Pinpoint the cell where the given text exists, returning its (X, Y) midpoint coordinate. 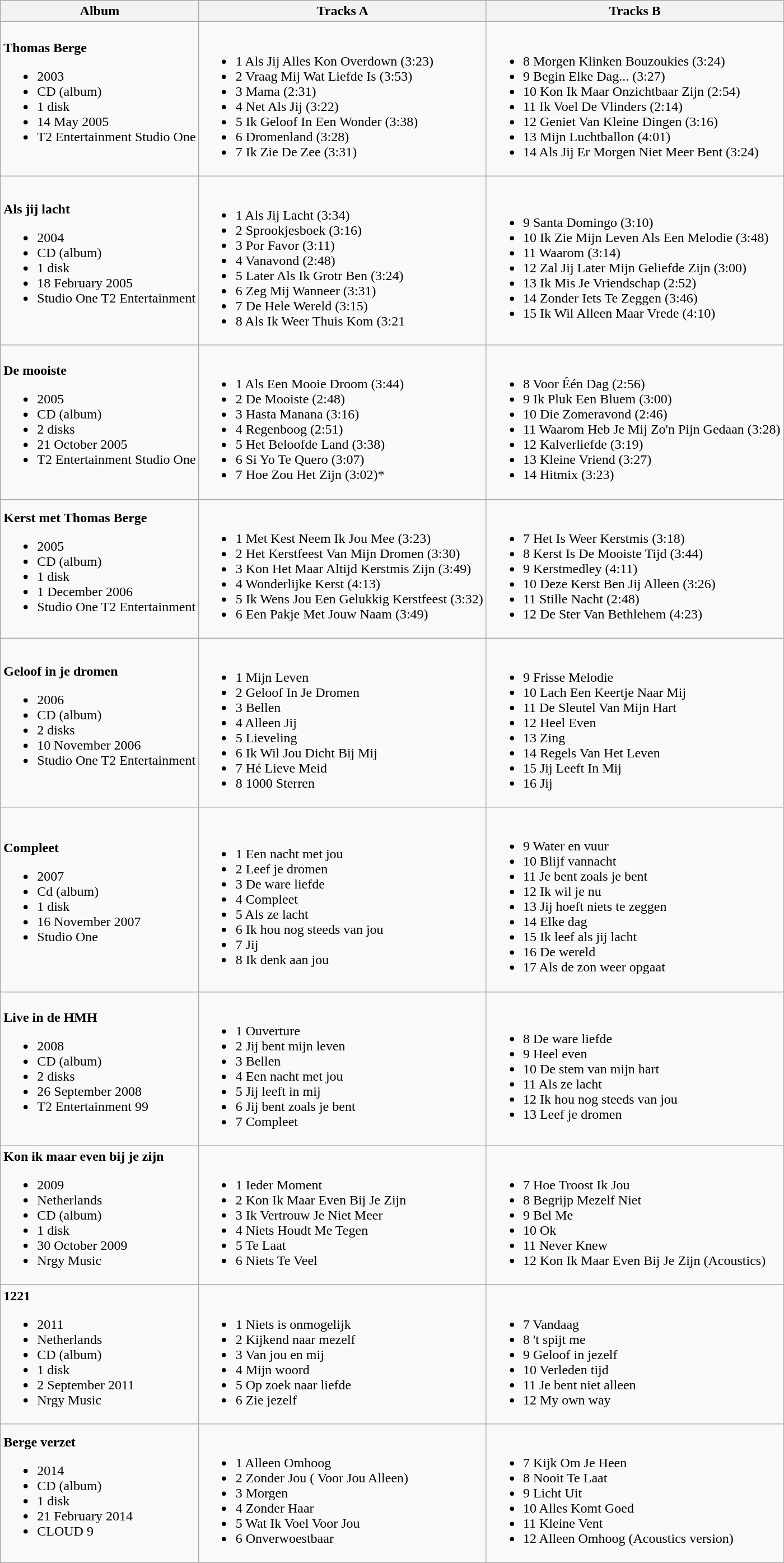
1 Alleen Omhoog2 Zonder Jou ( Voor Jou Alleen)3 Morgen4 Zonder Haar5 Wat Ik Voel Voor Jou6 Onverwoestbaar (343, 1493)
1 Niets is onmogelijk2 Kijkend naar mezelf3 Van jou en mij4 Mijn woord5 Op zoek naar liefde6 Zie jezelf (343, 1354)
7 Hoe Troost Ik Jou8 Begrijp Mezelf Niet9 Bel Me10 Ok11 Never Knew12 Kon Ik Maar Even Bij Je Zijn (Acoustics) (635, 1215)
Live in de HMH2008CD (album)2 disks26 September 2008T2 Entertainment 99 (100, 1069)
1 Ieder Moment2 Kon Ik Maar Even Bij Je Zijn3 Ik Vertrouw Je Niet Meer4 Niets Houdt Me Tegen5 Te Laat6 Niets Te Veel (343, 1215)
Tracks A (343, 11)
8 De ware liefde9 Heel even10 De stem van mijn hart11 Als ze lacht12 Ik hou nog steeds van jou13 Leef je dromen (635, 1069)
1 Een nacht met jou2 Leef je dromen3 De ware liefde4 Compleet5 Als ze lacht6 Ik hou nog steeds van jou7 Jij8 Ik denk aan jou (343, 900)
Berge verzet2014CD (album)1 disk21 February 2014CLOUD 9 (100, 1493)
7 Vandaag8 't spijt me9 Geloof in jezelf10 Verleden tijd11 Je bent niet alleen12 My own way (635, 1354)
9 Frisse Melodie10 Lach Een Keertje Naar Mij11 De Sleutel Van Mijn Hart12 Heel Even13 Zing14 Regels Van Het Leven15 Jij Leeft In Mij16 Jij (635, 723)
1 Ouverture2 Jij bent mijn leven3 Bellen4 Een nacht met jou5 Jij leeft in mij6 Jij bent zoals je bent7 Compleet (343, 1069)
Compleet2007Cd (album)1 disk16 November 2007Studio One (100, 900)
Geloof in je dromen2006CD (album)2 disks10 November 2006Studio One T2 Entertainment (100, 723)
Kerst met Thomas Berge2005CD (album)1 disk1 December 2006Studio One T2 Entertainment (100, 569)
1 Mijn Leven2 Geloof In Je Dromen3 Bellen4 Alleen Jij5 Lieveling6 Ik Wil Jou Dicht Bij Mij7 Hé Lieve Meid8 1000 Sterren (343, 723)
12212011NetherlandsCD (album)1 disk2 September 2011Nrgy Music (100, 1354)
Thomas Berge2003CD (album)1 disk14 May 2005T2 Entertainment Studio One (100, 99)
De mooiste2005CD (album)2 disks21 October 2005T2 Entertainment Studio One (100, 422)
Album (100, 11)
Tracks B (635, 11)
Als jij lacht2004CD (album)1 disk18 February 2005Studio One T2 Entertainment (100, 260)
7 Kijk Om Je Heen8 Nooit Te Laat9 Licht Uit10 Alles Komt Goed11 Kleine Vent12 Alleen Omhoog (Acoustics version) (635, 1493)
Kon ik maar even bij je zijn2009NetherlandsCD (album)1 disk30 October 2009Nrgy Music (100, 1215)
